Extract the [x, y] coordinate from the center of the cell holding the provided text.  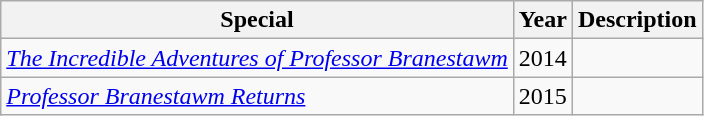
2014 [542, 58]
Special [258, 20]
2015 [542, 96]
Professor Branestawm Returns [258, 96]
Year [542, 20]
The Incredible Adventures of Professor Branestawm [258, 58]
Description [637, 20]
